Capture the cell that displays the provided text and extract its (X, Y) central coordinate. 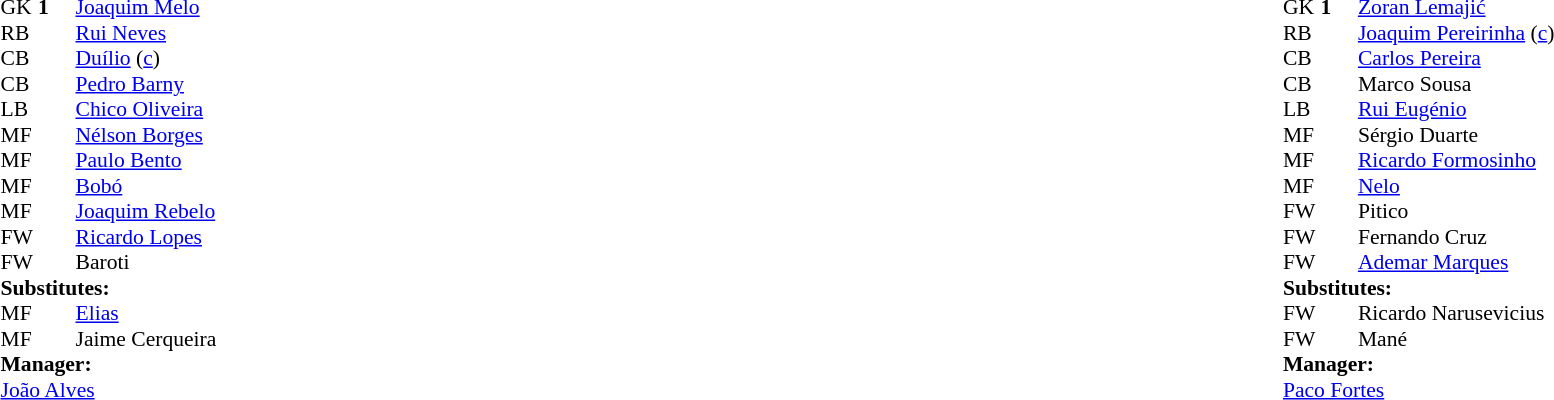
Paulo Bento (146, 161)
Duílio (c) (146, 59)
Rui Neves (146, 33)
Manager: (108, 365)
Pedro Barny (146, 84)
Bobó (146, 186)
Ricardo Lopes (146, 237)
Nélson Borges (146, 135)
Substitutes: (108, 288)
Joaquim Rebelo (146, 211)
Jaime Cerqueira (146, 339)
Chico Oliveira (146, 109)
Baroti (146, 263)
Elias (146, 313)
